Return the [X, Y] coordinate for the center point of the cell that contains the specified text.  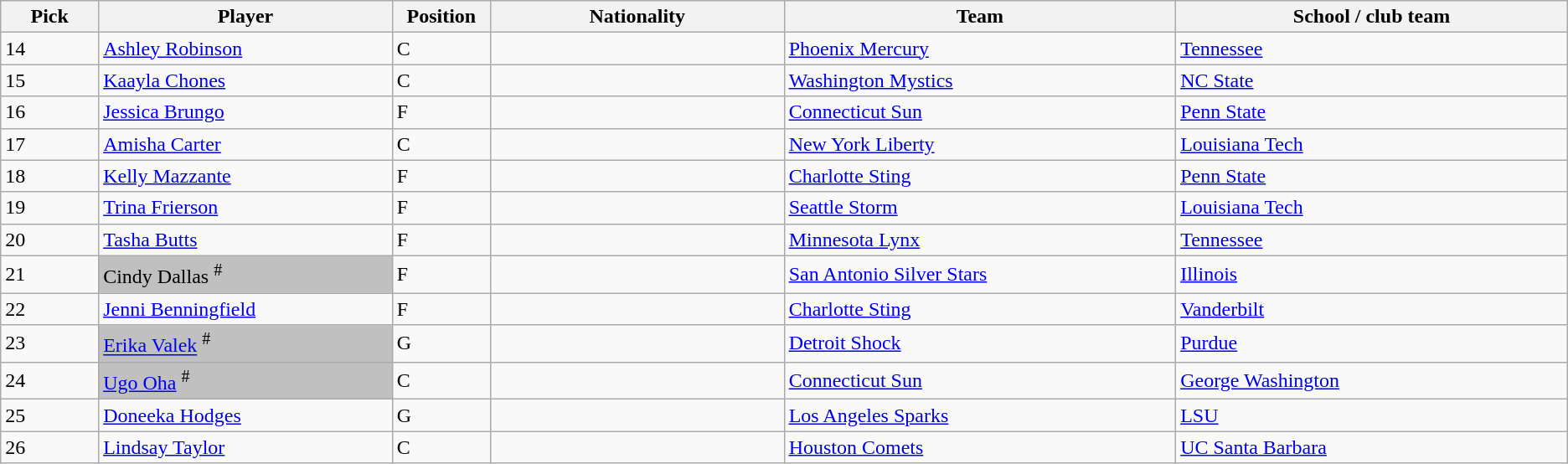
15 [50, 80]
San Antonio Silver Stars [980, 275]
Kelly Mazzante [246, 176]
19 [50, 208]
23 [50, 343]
Position [441, 17]
20 [50, 240]
Los Angeles Sparks [980, 415]
Nationality [637, 17]
Doneeka Hodges [246, 415]
25 [50, 415]
Pick [50, 17]
NC State [1372, 80]
24 [50, 380]
Vanderbilt [1372, 309]
Illinois [1372, 275]
LSU [1372, 415]
UC Santa Barbara [1372, 447]
21 [50, 275]
Tasha Butts [246, 240]
Houston Comets [980, 447]
Jenni Benningfield [246, 309]
Phoenix Mercury [980, 49]
Amisha Carter [246, 144]
22 [50, 309]
School / club team [1372, 17]
Cindy Dallas # [246, 275]
Player [246, 17]
Lindsay Taylor [246, 447]
Minnesota Lynx [980, 240]
Jessica Brungo [246, 112]
Trina Frierson [246, 208]
Detroit Shock [980, 343]
26 [50, 447]
Team [980, 17]
Ugo Oha # [246, 380]
Erika Valek # [246, 343]
18 [50, 176]
Seattle Storm [980, 208]
George Washington [1372, 380]
Purdue [1372, 343]
14 [50, 49]
Washington Mystics [980, 80]
New York Liberty [980, 144]
Kaayla Chones [246, 80]
16 [50, 112]
17 [50, 144]
Ashley Robinson [246, 49]
